Identify which cell holds the provided text, then report its (x, y) central coordinate. 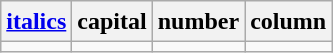
number (198, 21)
italics (36, 21)
column (288, 21)
capital (112, 21)
